Identify which cell holds the provided text, then report its [x, y] central coordinate. 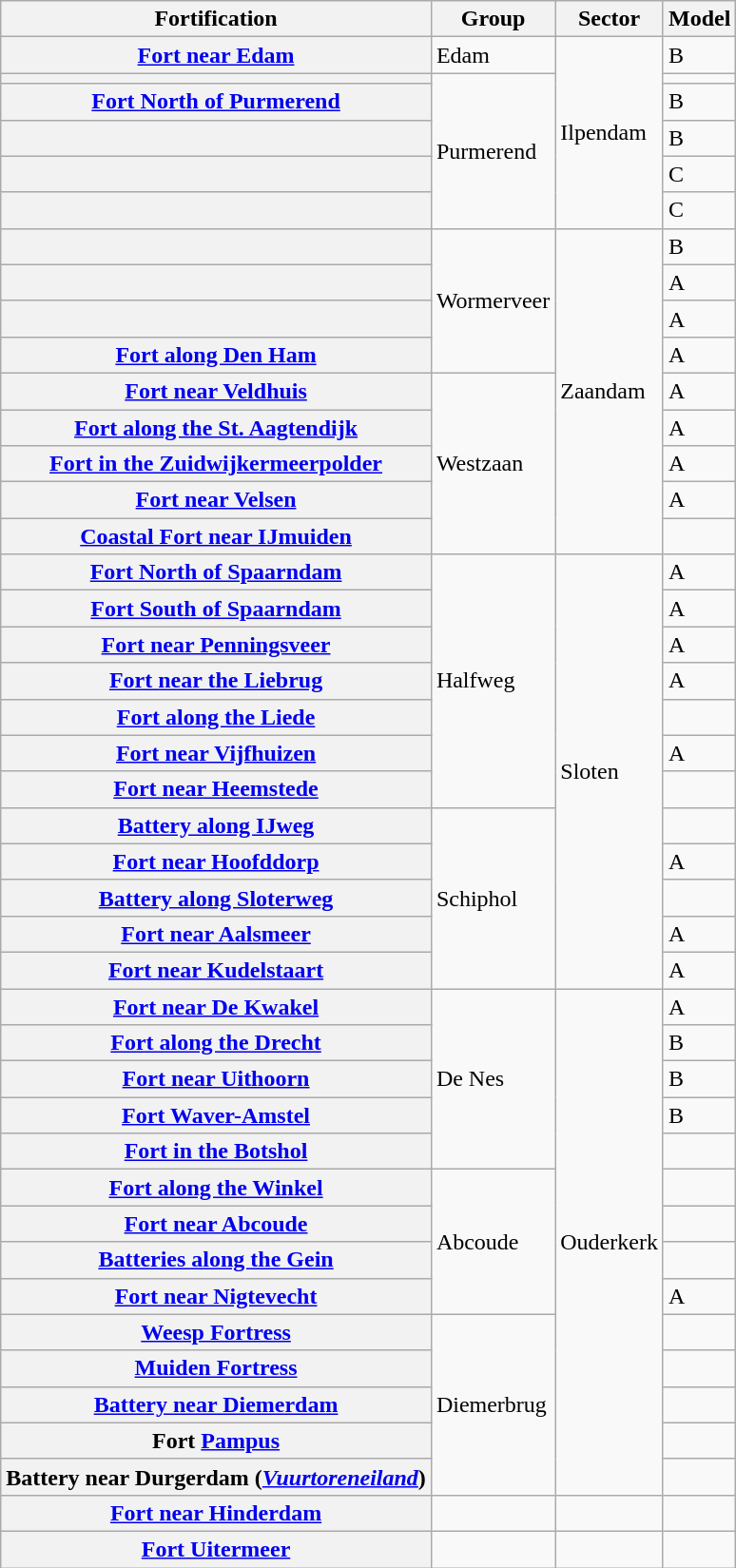
Battery near Durgerdam (Vuurtoreneiland) [217, 1477]
Fort near Abcoude [217, 1224]
Battery along Sloterweg [217, 898]
Zaandam [610, 392]
Model [699, 19]
Fort along Den Ham [217, 355]
Fort Pampus [217, 1441]
Edam [493, 55]
Fort along the Winkel [217, 1188]
Weesp Fortress [217, 1332]
De Nes [493, 1079]
Fort near Edam [217, 55]
Fort Uitermeer [217, 1549]
Fort near Vijfhuizen [217, 753]
Fort near Veldhuis [217, 391]
Fort South of Spaarndam [217, 609]
Battery along IJweg [217, 825]
Ilpendam [610, 133]
Ouderkerk [610, 1242]
Wormerveer [493, 300]
Fort along the St. Aagtendijk [217, 427]
Fort along the Drecht [217, 1043]
Fort near Heemstede [217, 789]
Fortification [217, 19]
Fort North of Purmerend [217, 102]
Halfweg [493, 681]
Fort near Aalsmeer [217, 934]
Fort near Uithoorn [217, 1079]
Fort North of Spaarndam [217, 572]
Westzaan [493, 463]
Fort near De Kwakel [217, 1007]
Sector [610, 19]
Fort Waver-Amstel [217, 1115]
Fort along the Liede [217, 717]
Fort near the Liebrug [217, 681]
Fort near Velsen [217, 500]
Fort in the Botshol [217, 1152]
Sloten [610, 772]
Diemerbrug [493, 1404]
Battery near Diemerdam [217, 1404]
Abcoude [493, 1242]
Fort near Kudelstaart [217, 970]
Muiden Fortress [217, 1368]
Group [493, 19]
Schiphol [493, 898]
Batteries along the Gein [217, 1260]
Fort near Hinderdam [217, 1513]
Coastal Fort near IJmuiden [217, 536]
Fort near Penningsveer [217, 645]
Fort in the Zuidwijkermeerpolder [217, 464]
Fort near Hoofddorp [217, 861]
Fort near Nigtevecht [217, 1296]
Purmerend [493, 150]
